Provide the (X, Y) coordinate of the cell's center where the given text is located.  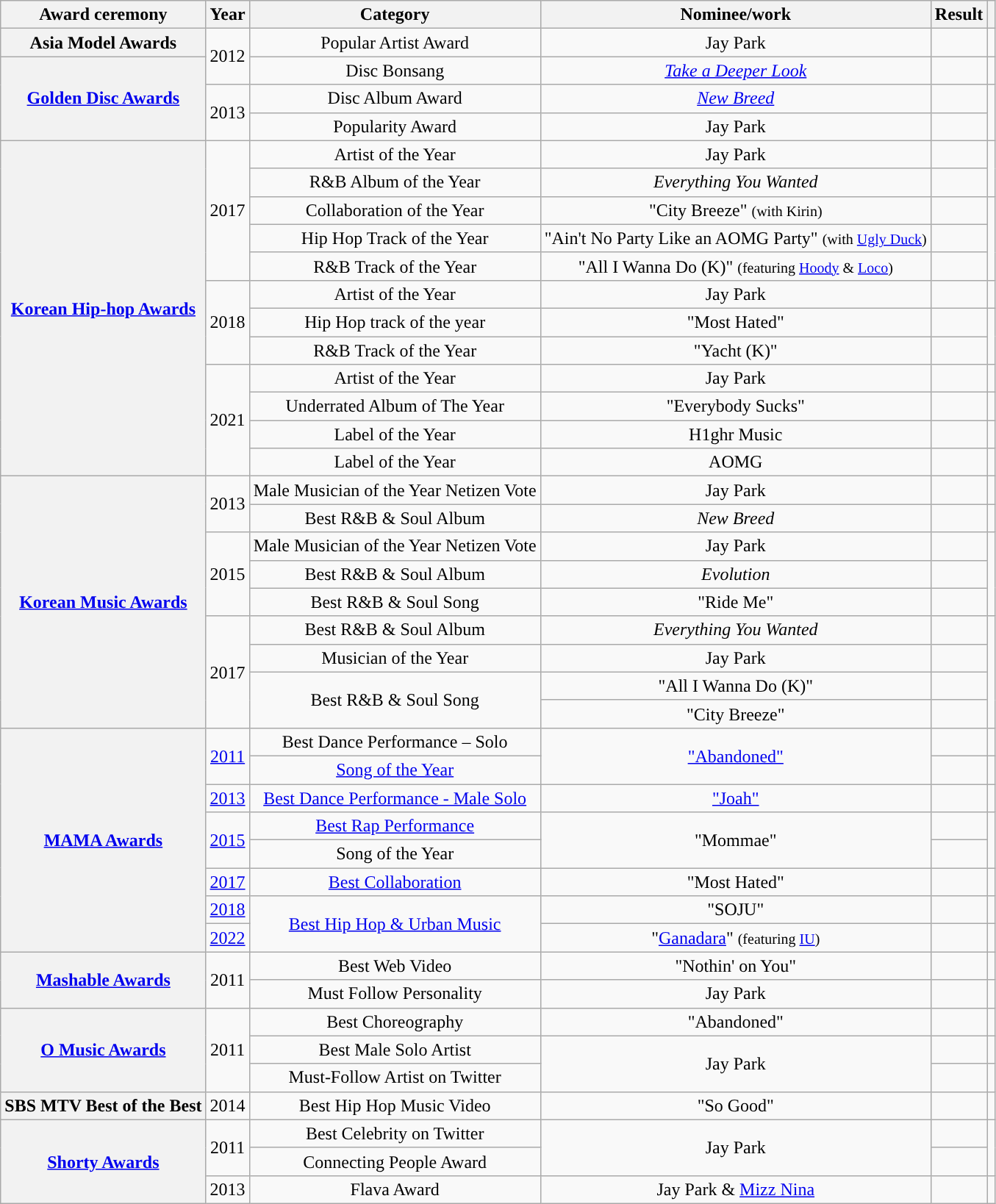
Nominee/work (735, 15)
"City Breeze" (735, 714)
2022 (228, 938)
"So Good" (735, 1106)
"Mommae" (735, 840)
Best Hip Hop & Urban Music (395, 924)
Disc Album Award (395, 98)
Must Follow Personality (395, 994)
"City Breeze" (with Kirin) (735, 210)
Best Rap Performance (395, 826)
Musician of the Year (395, 658)
"Yacht (K)" (735, 351)
Best Dance Performance – Solo (395, 742)
Popularity Award (395, 126)
Flava Award (395, 1189)
"Ride Me" (735, 602)
Result (959, 15)
"Joah" (735, 798)
"Ganadara" (featuring IU) (735, 938)
"SOJU" (735, 910)
Best Dance Performance - Male Solo (395, 798)
Category (395, 15)
Evolution (735, 574)
Mashable Awards (103, 980)
"Nothin' on You" (735, 966)
Best Choreography (395, 1022)
Asia Model Awards (103, 43)
Best Male Solo Artist (395, 1050)
Hip Hop track of the year (395, 322)
Korean Music Awards (103, 603)
Connecting People Award (395, 1161)
Korean Hip-hop Awards (103, 309)
Underrated Album of The Year (395, 406)
Best Collaboration (395, 882)
"Ain't No Party Like an AOMG Party" (with Ugly Duck) (735, 238)
Disc Bonsang (395, 71)
R&B Album of the Year (395, 182)
O Music Awards (103, 1050)
Hip Hop Track of the Year (395, 238)
Must-Follow Artist on Twitter (395, 1078)
2014 (228, 1106)
Year (228, 15)
2012 (228, 57)
"Everybody Sucks" (735, 406)
"All I Wanna Do (K)" (735, 686)
Collaboration of the Year (395, 210)
AOMG (735, 462)
Take a Deeper Look (735, 71)
SBS MTV Best of the Best (103, 1106)
"All I Wanna Do (K)" (featuring Hoody & Loco) (735, 266)
H1ghr Music (735, 434)
Best Web Video (395, 966)
Shorty Awards (103, 1161)
2021 (228, 420)
Jay Park & Mizz Nina (735, 1189)
Popular Artist Award (395, 43)
Best Celebrity on Twitter (395, 1133)
Best Hip Hop Music Video (395, 1106)
Award ceremony (103, 15)
Golden Disc Awards (103, 98)
MAMA Awards (103, 839)
